Return (X, Y) of the center of cell containing provided text 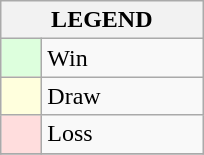
Draw (122, 96)
Win (122, 58)
LEGEND (102, 20)
Loss (122, 134)
